Search for the cell housing the specified text and yield its [X, Y] center coordinate. 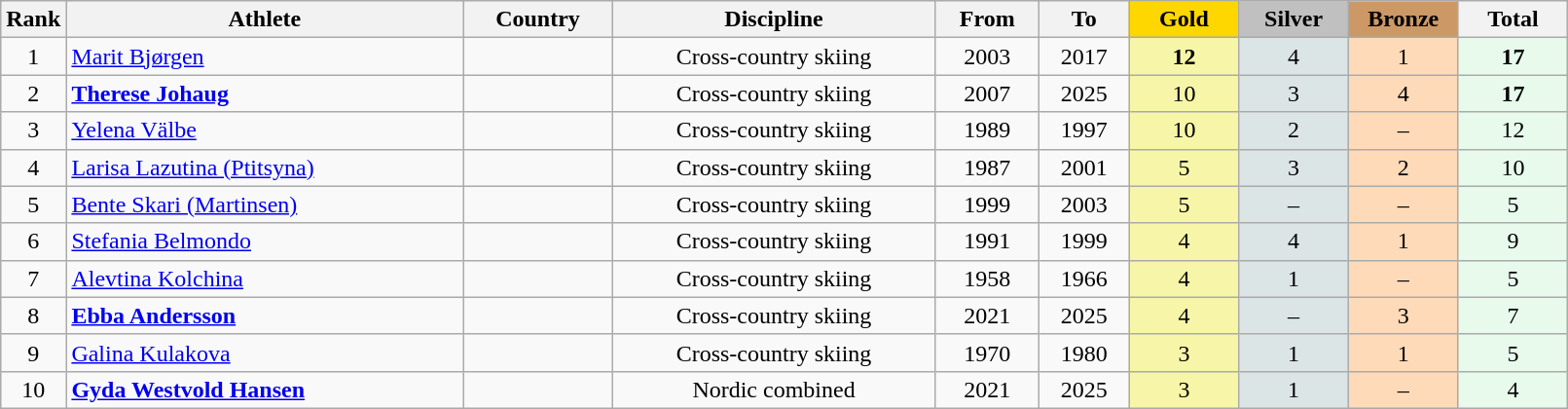
Larisa Lazutina (Ptitsyna) [265, 167]
1980 [1084, 353]
Athlete [265, 19]
Rank [33, 19]
1966 [1084, 279]
Bente Skari (Martinsen) [265, 204]
Nordic combined [774, 390]
1991 [987, 242]
1958 [987, 279]
Therese Johaug [265, 93]
Gyda Westvold Hansen [265, 390]
1970 [987, 353]
Marit Bjørgen [265, 56]
2001 [1084, 167]
Ebba Andersson [265, 316]
Yelena Välbe [265, 130]
2007 [987, 93]
To [1084, 19]
Galina Kulakova [265, 353]
8 [33, 316]
From [987, 19]
Gold [1184, 19]
Country [537, 19]
Bronze [1404, 19]
Alevtina Kolchina [265, 279]
Discipline [774, 19]
Silver [1295, 19]
1997 [1084, 130]
1989 [987, 130]
1987 [987, 167]
Stefania Belmondo [265, 242]
6 [33, 242]
Total [1513, 19]
2017 [1084, 56]
